Return [x, y] of the center of cell containing provided text 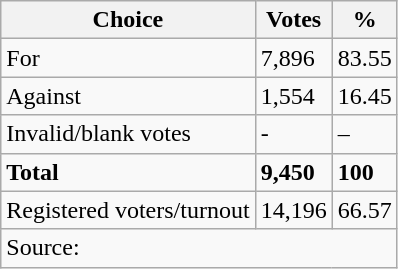
16.45 [364, 96]
9,450 [294, 172]
Total [128, 172]
1,554 [294, 96]
83.55 [364, 58]
Source: [199, 248]
– [364, 134]
7,896 [294, 58]
100 [364, 172]
% [364, 20]
66.57 [364, 210]
Invalid/blank votes [128, 134]
14,196 [294, 210]
- [294, 134]
Choice [128, 20]
Votes [294, 20]
Registered voters/turnout [128, 210]
Against [128, 96]
For [128, 58]
